Search for the cell housing the specified text and yield its [x, y] center coordinate. 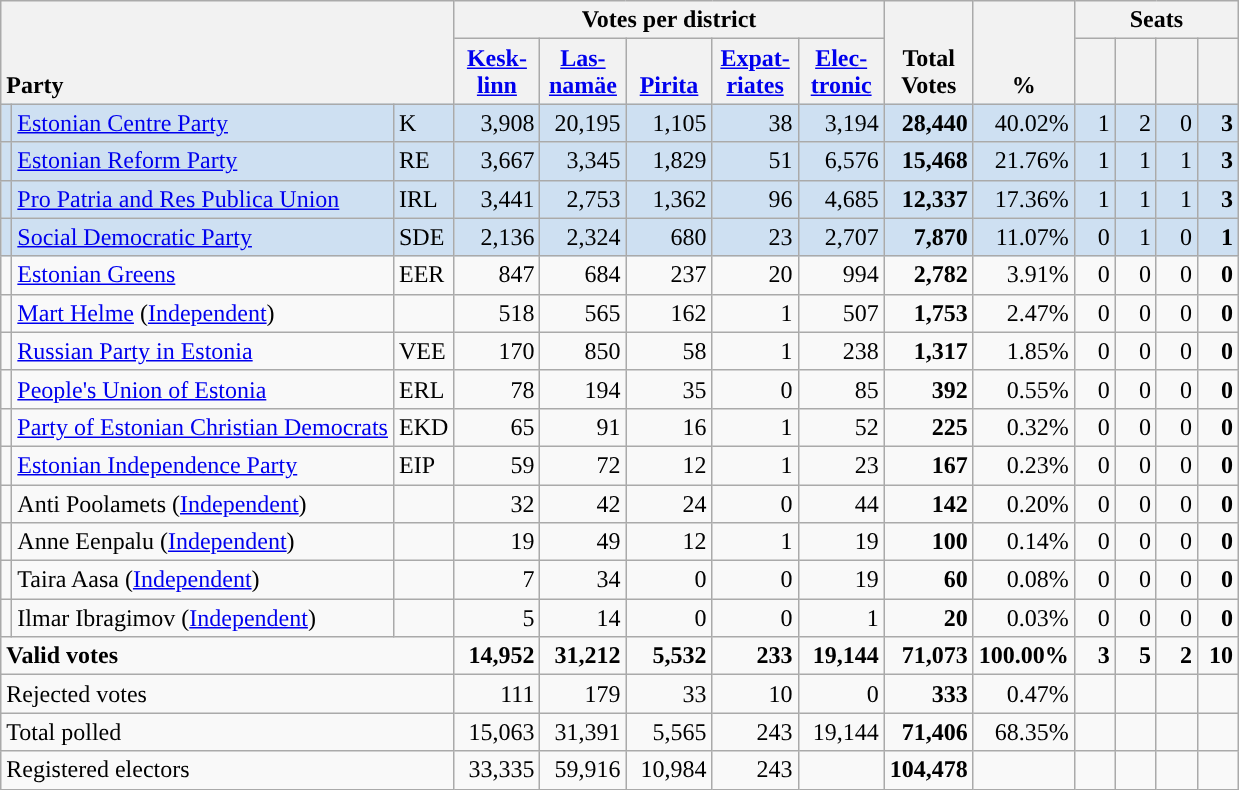
% [1024, 52]
2.47% [1024, 313]
684 [583, 275]
3,667 [497, 161]
58 [669, 351]
Seats [1156, 20]
4,685 [841, 199]
0.55% [1024, 389]
20,195 [583, 123]
333 [928, 694]
59,916 [583, 770]
Registered electors [228, 770]
59 [497, 465]
3.91% [1024, 275]
179 [583, 694]
RE [423, 161]
162 [669, 313]
2,753 [583, 199]
994 [841, 275]
Anne Eenpalu (Independent) [203, 542]
850 [583, 351]
111 [497, 694]
3,441 [497, 199]
518 [497, 313]
Estonian Reform Party [203, 161]
392 [928, 389]
91 [583, 427]
14,952 [497, 656]
3,345 [583, 161]
Valid votes [228, 656]
100.00% [1024, 656]
11.07% [1024, 237]
42 [583, 503]
1,829 [669, 161]
1,105 [669, 123]
100 [928, 542]
EIP [423, 465]
14 [583, 618]
0.14% [1024, 542]
71,073 [928, 656]
49 [583, 542]
Mart Helme (Independent) [203, 313]
17.36% [1024, 199]
96 [755, 199]
12,337 [928, 199]
Russian Party in Estonia [203, 351]
507 [841, 313]
Las- namäe [583, 72]
0.20% [1024, 503]
Pro Patria and Res Publica Union [203, 199]
10,984 [669, 770]
Rejected votes [228, 694]
EKD [423, 427]
5,532 [669, 656]
EER [423, 275]
31,391 [583, 732]
Anti Poolamets (Independent) [203, 503]
SDE [423, 237]
85 [841, 389]
52 [841, 427]
Total Votes [928, 52]
7 [497, 580]
1,753 [928, 313]
680 [669, 237]
34 [583, 580]
Party [228, 52]
VEE [423, 351]
72 [583, 465]
16 [669, 427]
Estonian Independence Party [203, 465]
44 [841, 503]
31,212 [583, 656]
78 [497, 389]
0.03% [1024, 618]
3,194 [841, 123]
2,707 [841, 237]
170 [497, 351]
238 [841, 351]
28,440 [928, 123]
40.02% [1024, 123]
194 [583, 389]
1,362 [669, 199]
104,478 [928, 770]
0.47% [1024, 694]
3,908 [497, 123]
71,406 [928, 732]
15,468 [928, 161]
Total polled [228, 732]
ERL [423, 389]
5,565 [669, 732]
233 [755, 656]
15,063 [497, 732]
Kesk- linn [497, 72]
Votes per district [669, 20]
K [423, 123]
Pirita [669, 72]
2,782 [928, 275]
167 [928, 465]
60 [928, 580]
Elec- tronic [841, 72]
21.76% [1024, 161]
Estonian Greens [203, 275]
237 [669, 275]
38 [755, 123]
Party of Estonian Christian Democrats [203, 427]
0.08% [1024, 580]
IRL [423, 199]
847 [497, 275]
Expat- riates [755, 72]
0.23% [1024, 465]
Taira Aasa (Independent) [203, 580]
33 [669, 694]
1.85% [1024, 351]
35 [669, 389]
7,870 [928, 237]
Social Democratic Party [203, 237]
65 [497, 427]
225 [928, 427]
51 [755, 161]
6,576 [841, 161]
0.32% [1024, 427]
1,317 [928, 351]
People's Union of Estonia [203, 389]
2,324 [583, 237]
142 [928, 503]
68.35% [1024, 732]
32 [497, 503]
Ilmar Ibragimov (Independent) [203, 618]
2,136 [497, 237]
565 [583, 313]
33,335 [497, 770]
24 [669, 503]
Estonian Centre Party [203, 123]
